For the text-containing cell, return its midpoint in [X, Y] coordinate format. 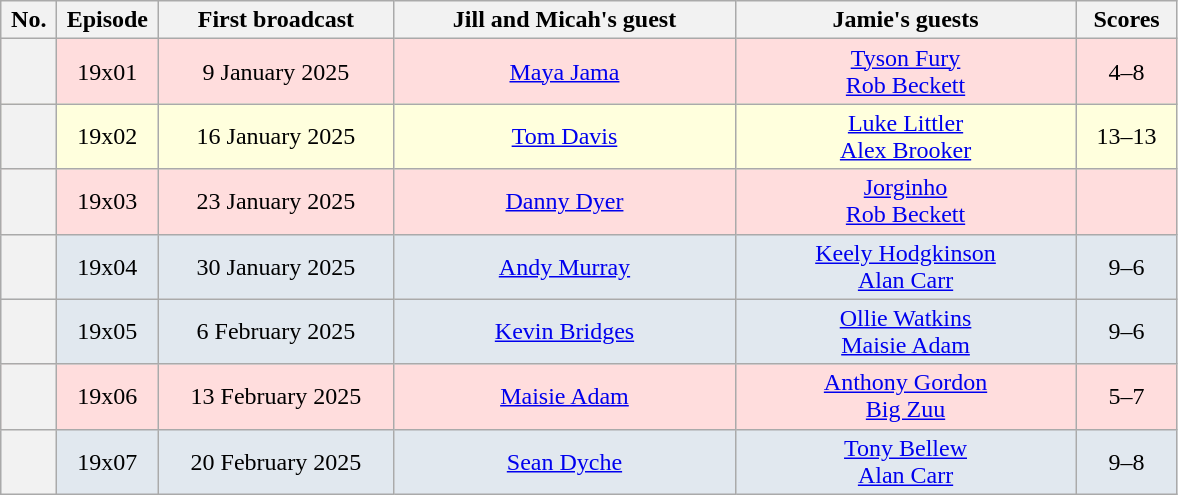
9–8 [1126, 462]
No. [29, 20]
19x04 [108, 266]
20 February 2025 [276, 462]
Scores [1126, 20]
Sean Dyche [564, 462]
19x06 [108, 396]
13–13 [1126, 136]
19x07 [108, 462]
4–8 [1126, 72]
19x01 [108, 72]
16 January 2025 [276, 136]
Kevin Bridges [564, 332]
9 January 2025 [276, 72]
Tony BellewAlan Carr [906, 462]
Anthony GordonBig Zuu [906, 396]
23 January 2025 [276, 202]
19x03 [108, 202]
Danny Dyer [564, 202]
Tyson FuryRob Beckett [906, 72]
Ollie WatkinsMaisie Adam [906, 332]
Tom Davis [564, 136]
6 February 2025 [276, 332]
19x02 [108, 136]
JorginhoRob Beckett [906, 202]
13 February 2025 [276, 396]
Jill and Micah's guest [564, 20]
Jamie's guests [906, 20]
30 January 2025 [276, 266]
Maya Jama [564, 72]
5–7 [1126, 396]
Luke LittlerAlex Brooker [906, 136]
Andy Murray [564, 266]
First broadcast [276, 20]
Maisie Adam [564, 396]
19x05 [108, 332]
Episode [108, 20]
Keely HodgkinsonAlan Carr [906, 266]
